Capture the cell that displays the provided text and extract its [x, y] central coordinate. 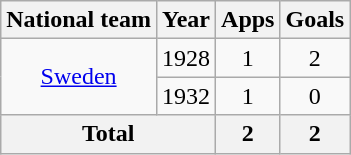
0 [315, 96]
1928 [186, 58]
Total [108, 134]
Goals [315, 20]
Year [186, 20]
National team [79, 20]
Apps [248, 20]
Sweden [79, 77]
1932 [186, 96]
